Pinpoint the cell where the given text exists, returning its [x, y] midpoint coordinate. 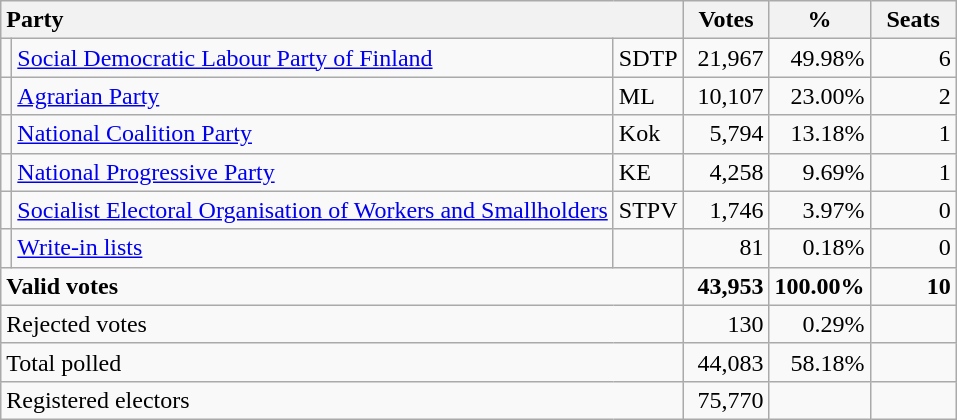
4,258 [726, 172]
1,746 [726, 210]
Write-in lists [312, 248]
21,967 [726, 58]
3.97% [820, 210]
% [820, 20]
ML [648, 96]
6 [913, 58]
Rejected votes [342, 324]
Seats [913, 20]
National Progressive Party [312, 172]
Kok [648, 134]
Party [342, 20]
Valid votes [342, 286]
9.69% [820, 172]
130 [726, 324]
75,770 [726, 400]
SDTP [648, 58]
10 [913, 286]
Social Democratic Labour Party of Finland [312, 58]
National Coalition Party [312, 134]
Socialist Electoral Organisation of Workers and Smallholders [312, 210]
KE [648, 172]
23.00% [820, 96]
58.18% [820, 362]
STPV [648, 210]
0.18% [820, 248]
49.98% [820, 58]
100.00% [820, 286]
2 [913, 96]
Total polled [342, 362]
10,107 [726, 96]
13.18% [820, 134]
5,794 [726, 134]
Votes [726, 20]
43,953 [726, 286]
Registered electors [342, 400]
Agrarian Party [312, 96]
81 [726, 248]
44,083 [726, 362]
0.29% [820, 324]
